Determine the (x, y) coordinate at the center of the cell enclosing the given text.  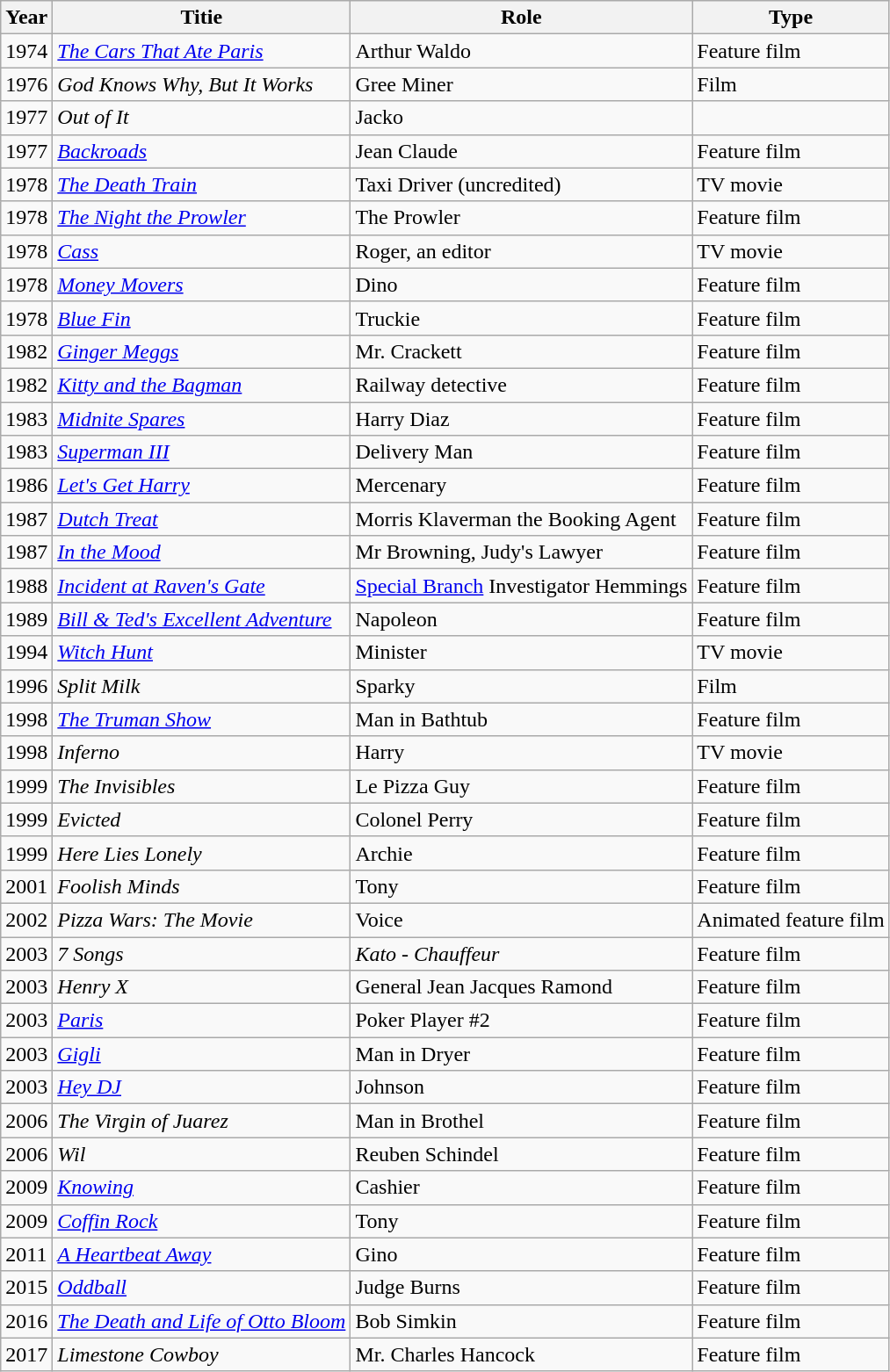
2015 (26, 1288)
Special Branch Investigator Hemmings (522, 586)
The Truman Show (202, 719)
A Heartbeat Away (202, 1254)
Blue Fin (202, 318)
God Knows Why, But It Works (202, 84)
Witch Hunt (202, 653)
Cass (202, 251)
Year (26, 18)
1989 (26, 619)
Hey DJ (202, 1087)
Ginger Meggs (202, 351)
Arthur Waldo (522, 51)
The Death and Life of Otto Bloom (202, 1321)
Coffin Rock (202, 1221)
Knowing (202, 1188)
Bob Simkin (522, 1321)
Gree Miner (522, 84)
Gigli (202, 1054)
Kato - Chauffeur (522, 953)
Pizza Wars: The Movie (202, 920)
Harry (522, 753)
Here Lies Lonely (202, 853)
Henry X (202, 987)
Napoleon (522, 619)
Archie (522, 853)
Jean Claude (522, 151)
Out of It (202, 118)
The Virgin of Juarez (202, 1121)
Judge Burns (522, 1288)
1986 (26, 486)
The Cars That Ate Paris (202, 51)
Roger, an editor (522, 251)
Bill & Ted's Excellent Adventure (202, 619)
Voice (522, 920)
Le Pizza Guy (522, 786)
Johnson (522, 1087)
The Night the Prowler (202, 218)
General Jean Jacques Ramond (522, 987)
Titie (202, 18)
Railway detective (522, 385)
Type (791, 18)
Inferno (202, 753)
Mr. Charles Hancock (522, 1354)
2002 (26, 920)
Dutch Treat (202, 519)
1976 (26, 84)
Oddball (202, 1288)
7 Songs (202, 953)
Sparky (522, 686)
Man in Brothel (522, 1121)
Role (522, 18)
Cashier (522, 1188)
Let's Get Harry (202, 486)
Minister (522, 653)
Reuben Schindel (522, 1154)
Man in Bathtub (522, 719)
Evicted (202, 820)
Poker Player #2 (522, 1021)
Limestone Cowboy (202, 1354)
2001 (26, 886)
1988 (26, 586)
Mercenary (522, 486)
Taxi Driver (uncredited) (522, 184)
Truckie (522, 318)
2016 (26, 1321)
The Death Train (202, 184)
1974 (26, 51)
Wil (202, 1154)
In the Mood (202, 552)
Man in Dryer (522, 1054)
Animated feature film (791, 920)
Dino (522, 285)
Colonel Perry (522, 820)
Mr Browning, Judy's Lawyer (522, 552)
Superman III (202, 452)
Incident at Raven's Gate (202, 586)
The Prowler (522, 218)
Split Milk (202, 686)
2011 (26, 1254)
Morris Klaverman the Booking Agent (522, 519)
Harry Diaz (522, 419)
Mr. Crackett (522, 351)
2017 (26, 1354)
Foolish Minds (202, 886)
Paris (202, 1021)
Delivery Man (522, 452)
Backroads (202, 151)
1994 (26, 653)
Gino (522, 1254)
Kitty and the Bagman (202, 385)
Money Movers (202, 285)
Jacko (522, 118)
Midnite Spares (202, 419)
The Invisibles (202, 786)
1996 (26, 686)
